Locate the cell with the specified text and output its (X, Y) center coordinate. 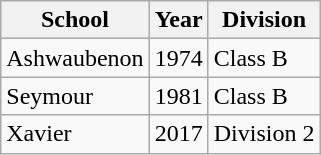
1981 (178, 96)
School (75, 20)
2017 (178, 134)
1974 (178, 58)
Year (178, 20)
Division 2 (264, 134)
Xavier (75, 134)
Ashwaubenon (75, 58)
Seymour (75, 96)
Division (264, 20)
